Determine the (X, Y) coordinate at the center of the cell enclosing the given text.  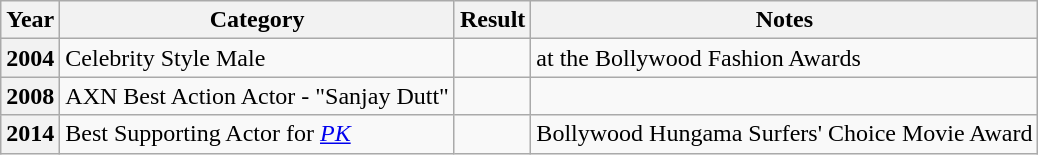
Best Supporting Actor for PK (258, 134)
2014 (30, 134)
AXN Best Action Actor - "Sanjay Dutt" (258, 96)
2004 (30, 58)
Celebrity Style Male (258, 58)
Bollywood Hungama Surfers' Choice Movie Award (784, 134)
Year (30, 20)
Notes (784, 20)
2008 (30, 96)
Result (492, 20)
Category (258, 20)
at the Bollywood Fashion Awards (784, 58)
